From the cell containing the given text, extract its center point as (x, y) coordinate. 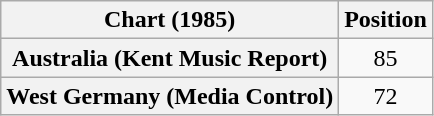
West Germany (Media Control) (170, 96)
Chart (1985) (170, 20)
85 (386, 58)
72 (386, 96)
Position (386, 20)
Australia (Kent Music Report) (170, 58)
